Return the (X, Y) coordinate for the center point of the cell that contains the specified text.  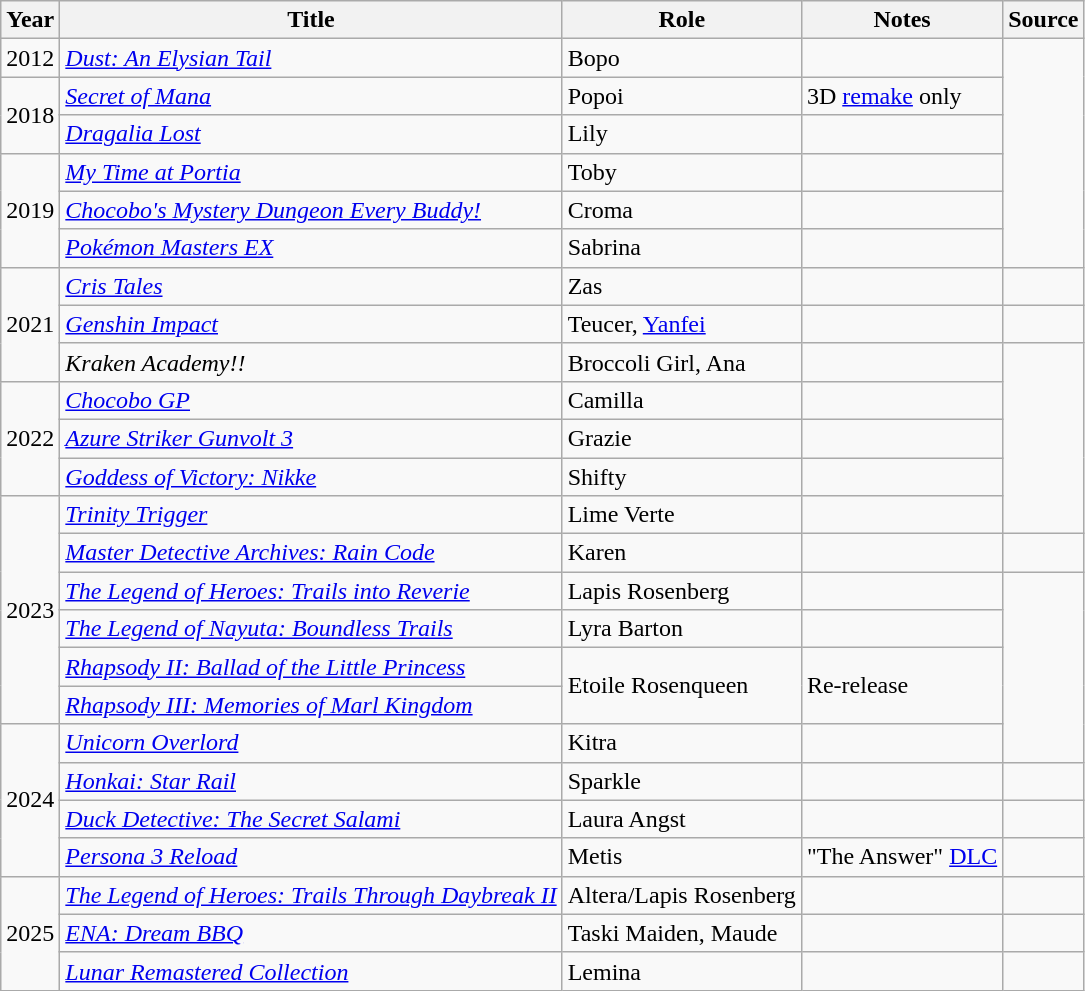
Re-release (902, 686)
Duck Detective: The Secret Salami (311, 819)
Laura Angst (682, 819)
Kraken Academy!! (311, 362)
Sparkle (682, 781)
Year (30, 20)
Broccoli Girl, Ana (682, 362)
Bopo (682, 58)
Shifty (682, 477)
Secret of Mana (311, 96)
Toby (682, 172)
Croma (682, 210)
"The Answer" DLC (902, 857)
My Time at Portia (311, 172)
Metis (682, 857)
Dragalia Lost (311, 134)
2012 (30, 58)
Trinity Trigger (311, 515)
Master Detective Archives: Rain Code (311, 553)
Altera/Lapis Rosenberg (682, 895)
Dust: An Elysian Tail (311, 58)
Persona 3 Reload (311, 857)
Zas (682, 286)
Azure Striker Gunvolt 3 (311, 438)
Lunar Remastered Collection (311, 971)
3D remake only (902, 96)
Chocobo GP (311, 400)
Sabrina (682, 248)
Source (1044, 20)
2023 (30, 610)
The Legend of Heroes: Trails Through Daybreak II (311, 895)
Goddess of Victory: Nikke (311, 477)
Unicorn Overlord (311, 743)
Title (311, 20)
Taski Maiden, Maude (682, 933)
2025 (30, 933)
Teucer, Yanfei (682, 324)
Honkai: Star Rail (311, 781)
Etoile Rosenqueen (682, 686)
Lily (682, 134)
2024 (30, 800)
2019 (30, 210)
2018 (30, 115)
Camilla (682, 400)
Lemina (682, 971)
Cris Tales (311, 286)
Lime Verte (682, 515)
The Legend of Heroes: Trails into Reverie (311, 591)
The Legend of Nayuta: Boundless Trails (311, 629)
Chocobo's Mystery Dungeon Every Buddy! (311, 210)
2022 (30, 438)
ENA: Dream BBQ (311, 933)
Role (682, 20)
Karen (682, 553)
2021 (30, 324)
Kitra (682, 743)
Grazie (682, 438)
Notes (902, 20)
Pokémon Masters EX (311, 248)
Genshin Impact (311, 324)
Rhapsody II: Ballad of the Little Princess (311, 667)
Popoi (682, 96)
Lyra Barton (682, 629)
Rhapsody III: Memories of Marl Kingdom (311, 705)
Lapis Rosenberg (682, 591)
